Return (X, Y) of the center of cell containing provided text 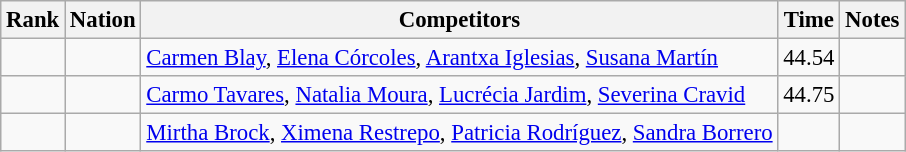
Nation (103, 20)
Notes (872, 20)
Carmo Tavares, Natalia Moura, Lucrécia Jardim, Severina Cravid (460, 95)
Time (809, 20)
44.54 (809, 58)
Competitors (460, 20)
44.75 (809, 95)
Rank (33, 20)
Carmen Blay, Elena Córcoles, Arantxa Iglesias, Susana Martín (460, 58)
Mirtha Brock, Ximena Restrepo, Patricia Rodríguez, Sandra Borrero (460, 133)
